Capture the cell that displays the provided text and extract its [X, Y] central coordinate. 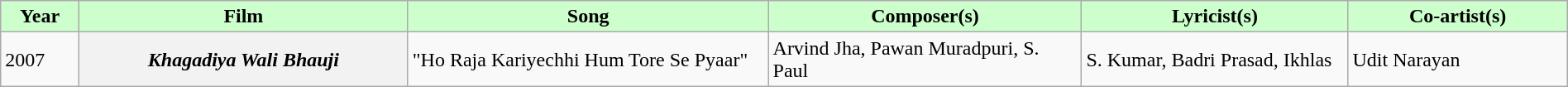
S. Kumar, Badri Prasad, Ikhlas [1215, 60]
"Ho Raja Kariyechhi Hum Tore Se Pyaar" [588, 60]
Composer(s) [925, 17]
Year [40, 17]
Co-artist(s) [1457, 17]
Udit Narayan [1457, 60]
Song [588, 17]
2007 [40, 60]
Arvind Jha, Pawan Muradpuri, S. Paul [925, 60]
Lyricist(s) [1215, 17]
Film [243, 17]
Khagadiya Wali Bhauji [243, 60]
